Scan for the cell matching the given text and deliver its (x, y) coordinate at center. 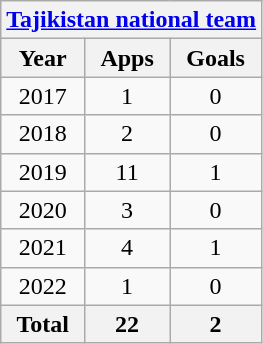
11 (128, 172)
2017 (43, 96)
4 (128, 248)
Goals (216, 58)
2019 (43, 172)
Year (43, 58)
Apps (128, 58)
3 (128, 210)
2020 (43, 210)
2021 (43, 248)
Tajikistan national team (132, 20)
22 (128, 324)
2022 (43, 286)
Total (43, 324)
2018 (43, 134)
